Scan for the cell matching the given text and deliver its (X, Y) coordinate at center. 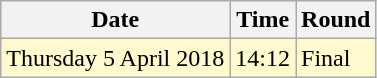
Date (116, 20)
Time (263, 20)
Round (336, 20)
Final (336, 58)
Thursday 5 April 2018 (116, 58)
14:12 (263, 58)
